Identify which cell holds the provided text, then report its (x, y) central coordinate. 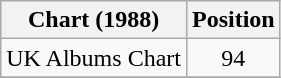
Position (233, 20)
Chart (1988) (94, 20)
UK Albums Chart (94, 58)
94 (233, 58)
